Return (X, Y) of the center of cell containing provided text 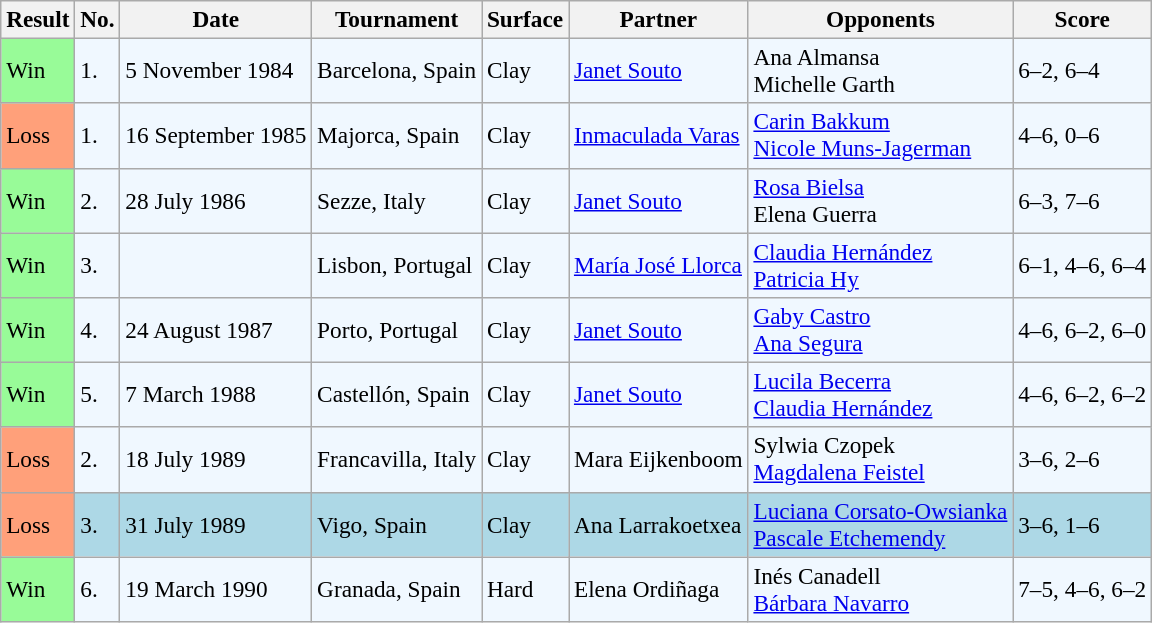
Surface (526, 19)
Date (216, 19)
Luciana Corsato-Owsianka Pascale Etchemendy (880, 524)
4–6, 6–2, 6–0 (1082, 330)
7 March 1988 (216, 394)
Tournament (397, 19)
28 July 1986 (216, 200)
Mara Eijkenboom (658, 460)
Ana Larrakoetxea (658, 524)
18 July 1989 (216, 460)
Carin Bakkum Nicole Muns-Jagerman (880, 136)
Partner (658, 19)
Castellón, Spain (397, 394)
5. (98, 394)
16 September 1985 (216, 136)
Elena Ordiñaga (658, 588)
3–6, 1–6 (1082, 524)
Francavilla, Italy (397, 460)
Ana Almansa Michelle Garth (880, 70)
Inmaculada Varas (658, 136)
5 November 1984 (216, 70)
Vigo, Spain (397, 524)
María José Llorca (658, 264)
Barcelona, Spain (397, 70)
Rosa Bielsa Elena Guerra (880, 200)
Inés Canadell Bárbara Navarro (880, 588)
Hard (526, 588)
No. (98, 19)
6–3, 7–6 (1082, 200)
Score (1082, 19)
Porto, Portugal (397, 330)
Lucila Becerra Claudia Hernández (880, 394)
6. (98, 588)
Lisbon, Portugal (397, 264)
4–6, 6–2, 6–2 (1082, 394)
6–2, 6–4 (1082, 70)
Gaby Castro Ana Segura (880, 330)
31 July 1989 (216, 524)
7–5, 4–6, 6–2 (1082, 588)
Sezze, Italy (397, 200)
Sylwia Czopek Magdalena Feistel (880, 460)
Opponents (880, 19)
Majorca, Spain (397, 136)
3–6, 2–6 (1082, 460)
4. (98, 330)
19 March 1990 (216, 588)
Granada, Spain (397, 588)
24 August 1987 (216, 330)
Claudia Hernández Patricia Hy (880, 264)
6–1, 4–6, 6–4 (1082, 264)
4–6, 0–6 (1082, 136)
Result (38, 19)
